Provide the [x, y] coordinate of the cell's center where the given text is located.  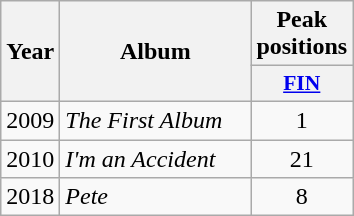
Album [156, 52]
I'm an Accident [156, 159]
2010 [30, 159]
Pete [156, 197]
1 [302, 120]
Peak positions [302, 34]
Year [30, 52]
2018 [30, 197]
2009 [30, 120]
21 [302, 159]
The First Album [156, 120]
FIN [302, 84]
8 [302, 197]
